Determine the [X, Y] coordinate at the center of the cell enclosing the given text.  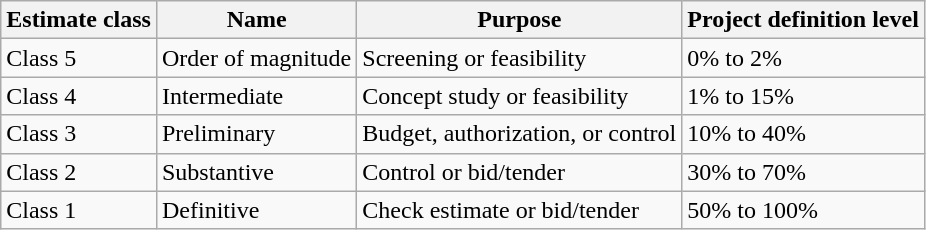
Definitive [256, 210]
10% to 40% [804, 134]
1% to 15% [804, 96]
Class 4 [79, 96]
Project definition level [804, 20]
Intermediate [256, 96]
Control or bid/tender [520, 172]
Concept study or feasibility [520, 96]
Budget, authorization, or control [520, 134]
Substantive [256, 172]
Preliminary [256, 134]
Class 5 [79, 58]
Purpose [520, 20]
Class 2 [79, 172]
Order of magnitude [256, 58]
50% to 100% [804, 210]
Class 3 [79, 134]
Estimate class [79, 20]
Class 1 [79, 210]
30% to 70% [804, 172]
Name [256, 20]
Check estimate or bid/tender [520, 210]
0% to 2% [804, 58]
Screening or feasibility [520, 58]
